For the text-containing cell, return its midpoint in (X, Y) coordinate format. 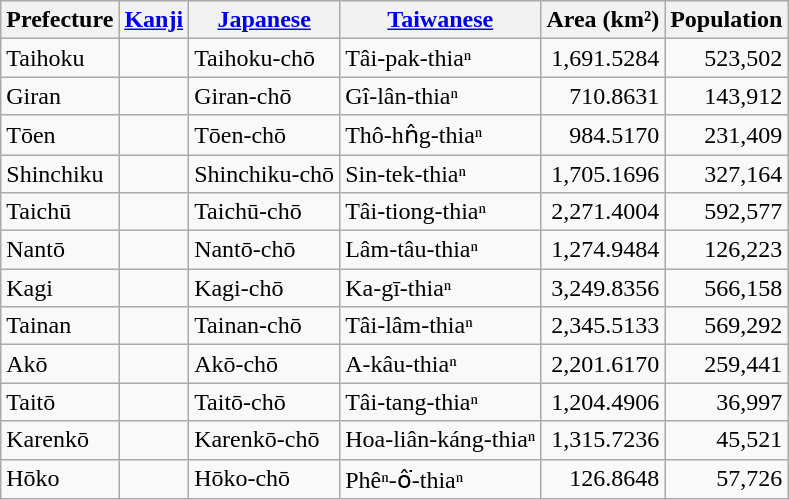
Nantō (60, 250)
Akō (60, 364)
1,204.4906 (603, 402)
Nantō-chō (264, 250)
569,292 (726, 326)
Taihoku-chō (264, 58)
2,201.6170 (603, 364)
710.8631 (603, 96)
Giran-chō (264, 96)
Kagi-chō (264, 288)
126,223 (726, 250)
231,409 (726, 135)
Kanji (154, 20)
259,441 (726, 364)
57,726 (726, 479)
A-kâu-thiaⁿ (440, 364)
Ka-gī-thiaⁿ (440, 288)
523,502 (726, 58)
Akō-chō (264, 364)
36,997 (726, 402)
Tâi-tiong-thiaⁿ (440, 212)
1,315.7236 (603, 440)
1,705.1696 (603, 173)
Gî-lân-thiaⁿ (440, 96)
Tâi-lâm-thiaⁿ (440, 326)
Karenkō-chō (264, 440)
45,521 (726, 440)
Taichū (60, 212)
2,271.4004 (603, 212)
143,912 (726, 96)
Japanese (264, 20)
Phêⁿ-ô͘-thiaⁿ (440, 479)
Tâi-pak-thiaⁿ (440, 58)
Hōko-chō (264, 479)
2,345.5133 (603, 326)
592,577 (726, 212)
Taitō-chō (264, 402)
327,164 (726, 173)
Thô-hn̂g-thiaⁿ (440, 135)
Shinchiku (60, 173)
Tainan (60, 326)
Hoa-liân-káng-thiaⁿ (440, 440)
1,274.9484 (603, 250)
Taiwanese (440, 20)
Tâi-tang-thiaⁿ (440, 402)
1,691.5284 (603, 58)
Taichū-chō (264, 212)
Area (km²) (603, 20)
Tōen (60, 135)
126.8648 (603, 479)
Prefecture (60, 20)
Taitō (60, 402)
Population (726, 20)
Tainan-chō (264, 326)
984.5170 (603, 135)
Taihoku (60, 58)
Kagi (60, 288)
Lâm-tâu-thiaⁿ (440, 250)
Hōko (60, 479)
Sin-tek-thiaⁿ (440, 173)
Karenkō (60, 440)
3,249.8356 (603, 288)
Giran (60, 96)
Tōen-chō (264, 135)
566,158 (726, 288)
Shinchiku-chō (264, 173)
